From the cell containing the given text, extract its center point as (x, y) coordinate. 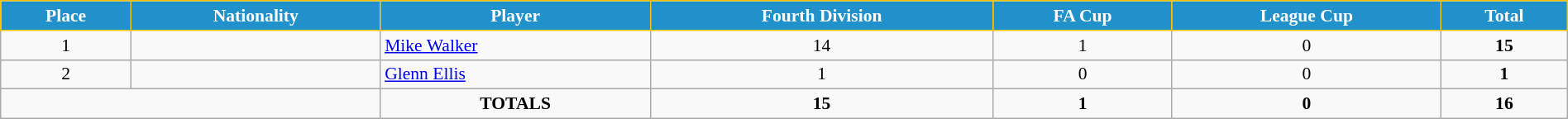
League Cup (1307, 16)
Glenn Ellis (515, 74)
Fourth Division (822, 16)
Nationality (256, 16)
Mike Walker (515, 45)
14 (822, 45)
Player (515, 16)
TOTALS (515, 104)
16 (1505, 104)
Place (66, 16)
FA Cup (1083, 16)
Total (1505, 16)
2 (66, 74)
